Scan for the cell matching the given text and deliver its [X, Y] coordinate at center. 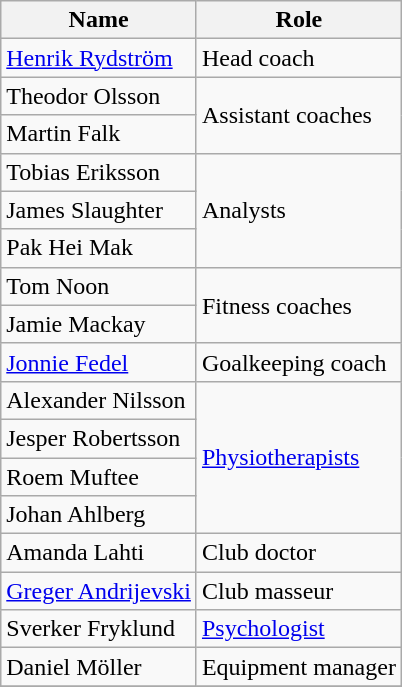
Club doctor [298, 553]
Role [298, 20]
Goalkeeping coach [298, 362]
Tom Noon [99, 286]
Equipment manager [298, 667]
Greger Andrijevski [99, 591]
Assistant coaches [298, 115]
Sverker Fryklund [99, 629]
Jesper Robertsson [99, 438]
Physiotherapists [298, 457]
Pak Hei Mak [99, 248]
Club masseur [298, 591]
Amanda Lahti [99, 553]
Head coach [298, 58]
Henrik Rydström [99, 58]
Jamie Mackay [99, 324]
Alexander Nilsson [99, 400]
Martin Falk [99, 134]
Name [99, 20]
Daniel Möller [99, 667]
Psychologist [298, 629]
Johan Ahlberg [99, 515]
Roem Muftee [99, 477]
Analysts [298, 210]
Tobias Eriksson [99, 172]
Fitness coaches [298, 305]
Jonnie Fedel [99, 362]
Theodor Olsson [99, 96]
James Slaughter [99, 210]
